Determine the [x, y] coordinate at the center of the cell enclosing the given text.  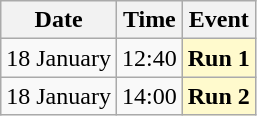
Event [218, 20]
Time [149, 20]
Run 1 [218, 58]
12:40 [149, 58]
Date [59, 20]
14:00 [149, 96]
Run 2 [218, 96]
